Return the [X, Y] coordinate for the center point of the cell that contains the specified text.  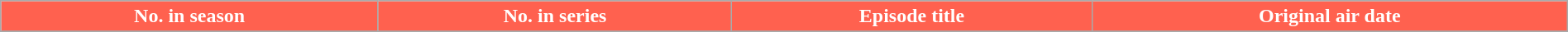
Episode title [912, 16]
No. in season [190, 16]
Original air date [1330, 16]
No. in series [554, 16]
